Extract the (x, y) coordinate from the center of the cell holding the provided text.  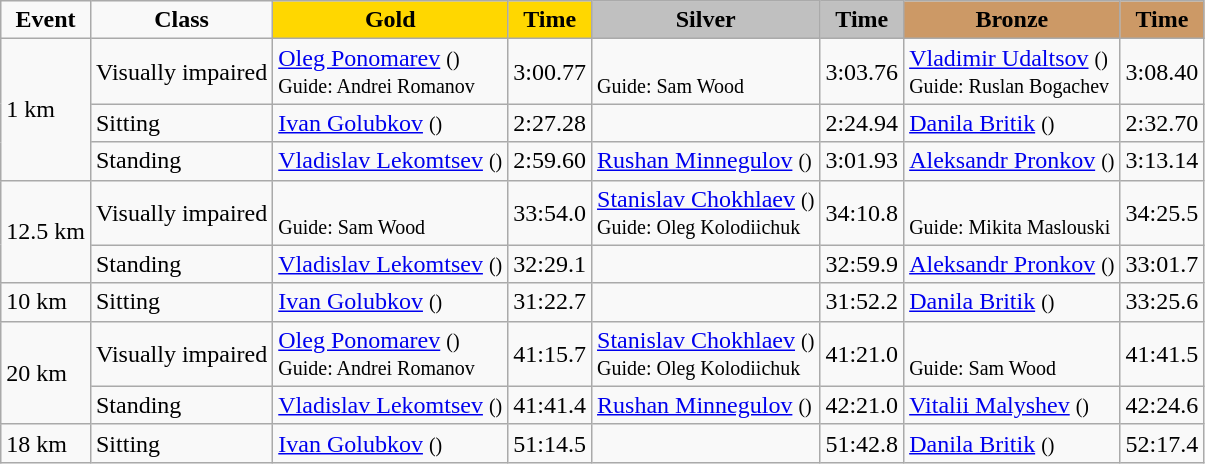
34:25.5 (1162, 212)
Gold (390, 20)
3:01.93 (862, 161)
3:08.40 (1162, 72)
42:24.6 (1162, 405)
Event (46, 20)
Vitalii Malyshev () (1012, 405)
33:01.7 (1162, 264)
32:29.1 (550, 264)
2:24.94 (862, 123)
51:42.8 (862, 443)
Bronze (1012, 20)
41:15.7 (550, 354)
2:59.60 (550, 161)
32:59.9 (862, 264)
3:00.77 (550, 72)
20 km (46, 372)
2:32.70 (1162, 123)
33:54.0 (550, 212)
34:10.8 (862, 212)
52:17.4 (1162, 443)
2:27.28 (550, 123)
51:14.5 (550, 443)
3:03.76 (862, 72)
41:41.4 (550, 405)
10 km (46, 302)
3:13.14 (1162, 161)
1 km (46, 110)
18 km (46, 443)
33:25.6 (1162, 302)
41:41.5 (1162, 354)
42:21.0 (862, 405)
Guide: Mikita Maslouski (1012, 212)
Class (181, 20)
31:52.2 (862, 302)
12.5 km (46, 232)
41:21.0 (862, 354)
31:22.7 (550, 302)
Silver (706, 20)
Vladimir Udaltsov ()Guide: Ruslan Bogachev (1012, 72)
